Locate the cell with the specified text and output its (x, y) center coordinate. 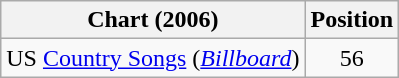
56 (352, 58)
Chart (2006) (153, 20)
Position (352, 20)
US Country Songs (Billboard) (153, 58)
